Provide the [x, y] coordinate of the cell's center where the given text is located.  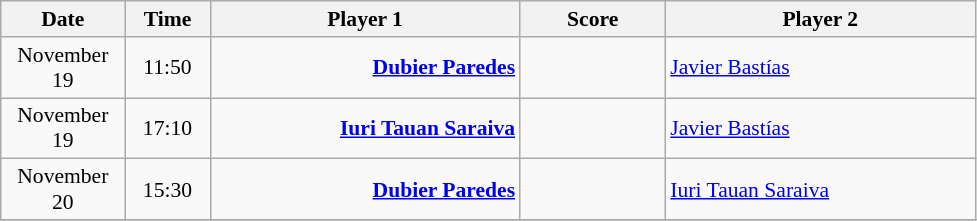
Score [592, 19]
Date [63, 19]
Time [168, 19]
11:50 [168, 68]
17:10 [168, 128]
15:30 [168, 190]
November 20 [63, 190]
Player 2 [820, 19]
Player 1 [365, 19]
